From the cell containing the given text, extract its center point as (x, y) coordinate. 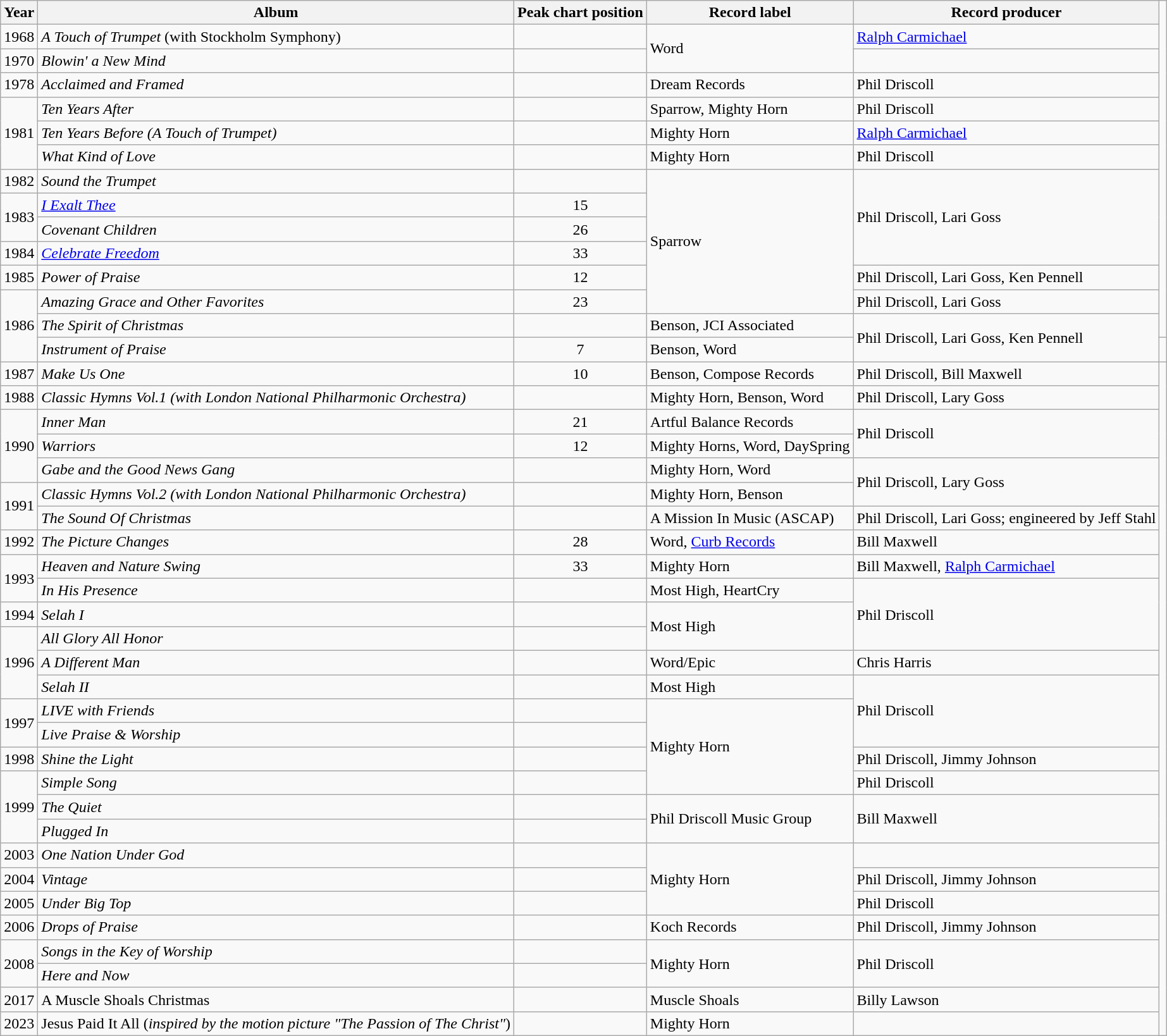
1997 (19, 723)
Word/Epic (750, 662)
1993 (19, 578)
Phil Driscoll, Bill Maxwell (1006, 374)
Benson, JCI Associated (750, 326)
21 (581, 422)
1978 (19, 85)
Acclaimed and Framed (276, 85)
2017 (19, 999)
1986 (19, 326)
2005 (19, 903)
In His Presence (276, 590)
Sparrow, Mighty Horn (750, 109)
Chris Harris (1006, 662)
1983 (19, 217)
What Kind of Love (276, 157)
2008 (19, 963)
Selah II (276, 686)
Covenant Children (276, 229)
Under Big Top (276, 903)
Record producer (1006, 13)
A Mission In Music (ASCAP) (750, 518)
Phil Driscoll Music Group (750, 819)
Instrument of Praise (276, 350)
One Nation Under God (276, 855)
Songs in the Key of Worship (276, 951)
Simple Song (276, 783)
15 (581, 205)
The Sound Of Christmas (276, 518)
The Spirit of Christmas (276, 326)
Ten Years After (276, 109)
Album (276, 13)
Heaven and Nature Swing (276, 566)
Benson, Word (750, 350)
1998 (19, 759)
26 (581, 229)
Ten Years Before (A Touch of Trumpet) (276, 133)
Word, Curb Records (750, 542)
Classic Hymns Vol.1 (with London National Philharmonic Orchestra) (276, 398)
2023 (19, 1023)
Plugged In (276, 831)
I Exalt Thee (276, 205)
2004 (19, 879)
1982 (19, 181)
Mighty Horns, Word, DaySpring (750, 446)
Make Us One (276, 374)
1994 (19, 614)
Mighty Horn, Word (750, 470)
Power of Praise (276, 277)
A Touch of Trumpet (with Stockholm Symphony) (276, 37)
Sparrow (750, 241)
Shine the Light (276, 759)
Warriors (276, 446)
1985 (19, 277)
All Glory All Honor (276, 638)
1988 (19, 398)
2003 (19, 855)
1991 (19, 506)
A Different Man (276, 662)
The Picture Changes (276, 542)
LIVE with Friends (276, 711)
Artful Balance Records (750, 422)
1987 (19, 374)
Inner Man (276, 422)
Here and Now (276, 975)
The Quiet (276, 807)
Amazing Grace and Other Favorites (276, 302)
A Muscle Shoals Christmas (276, 999)
Live Praise & Worship (276, 735)
1999 (19, 807)
Classic Hymns Vol.2 (with London National Philharmonic Orchestra) (276, 494)
Billy Lawson (1006, 999)
Blowin' a New Mind (276, 61)
23 (581, 302)
Peak chart position (581, 13)
1984 (19, 253)
Gabe and the Good News Gang (276, 470)
Benson, Compose Records (750, 374)
Bill Maxwell, Ralph Carmichael (1006, 566)
Drops of Praise (276, 927)
Dream Records (750, 85)
Koch Records (750, 927)
1992 (19, 542)
Sound the Trumpet (276, 181)
Record label (750, 13)
1981 (19, 133)
1990 (19, 446)
Most High, HeartCry (750, 590)
1970 (19, 61)
Mighty Horn, Benson, Word (750, 398)
2006 (19, 927)
7 (581, 350)
1996 (19, 662)
Mighty Horn, Benson (750, 494)
10 (581, 374)
1968 (19, 37)
Jesus Paid It All (inspired by the motion picture "The Passion of The Christ") (276, 1023)
Celebrate Freedom (276, 253)
Year (19, 13)
Selah I (276, 614)
Muscle Shoals (750, 999)
Word (750, 49)
28 (581, 542)
Vintage (276, 879)
Phil Driscoll, Lari Goss; engineered by Jeff Stahl (1006, 518)
